For the text-containing cell, return its midpoint in (x, y) coordinate format. 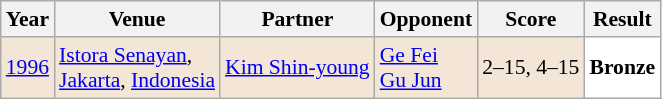
Ge Fei Gu Jun (426, 68)
1996 (28, 68)
Result (622, 19)
Year (28, 19)
Score (530, 19)
Venue (137, 19)
Istora Senayan,Jakarta, Indonesia (137, 68)
Partner (298, 19)
Bronze (622, 68)
Kim Shin-young (298, 68)
Opponent (426, 19)
2–15, 4–15 (530, 68)
